Identify which cell holds the provided text, then report its (x, y) central coordinate. 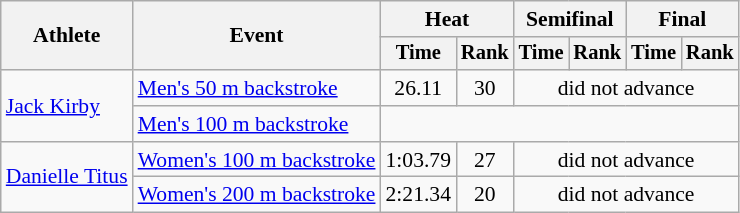
Event (257, 36)
Women's 100 m backstroke (257, 160)
2:21.34 (418, 195)
Final (682, 19)
Men's 100 m backstroke (257, 124)
Heat (448, 19)
Danielle Titus (67, 178)
Men's 50 m backstroke (257, 88)
Athlete (67, 36)
27 (485, 160)
Semifinal (570, 19)
1:03.79 (418, 160)
Jack Kirby (67, 106)
26.11 (418, 88)
Women's 200 m backstroke (257, 195)
20 (485, 195)
30 (485, 88)
